Search for the cell housing the specified text and yield its (x, y) center coordinate. 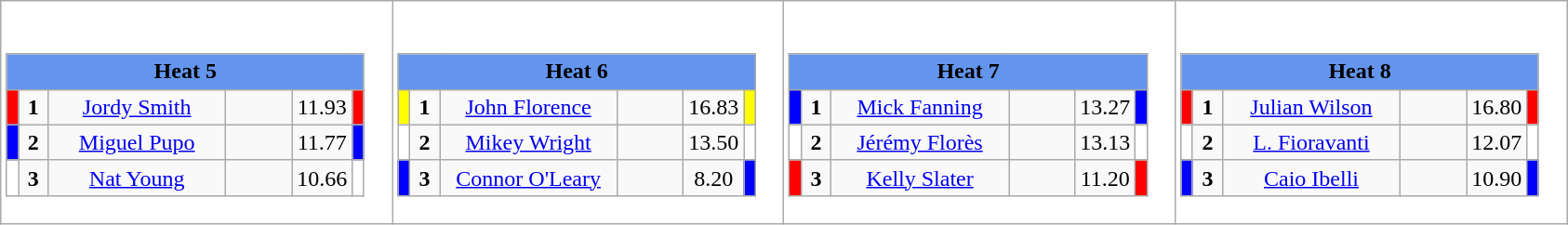
13.27 (1105, 107)
Kelly Slater (921, 178)
Connor O'Leary (528, 178)
16.83 (714, 107)
13.13 (1105, 142)
Mick Fanning (921, 107)
Mikey Wright (528, 142)
10.66 (322, 178)
Heat 7 1 Mick Fanning 13.27 2 Jérémy Florès 13.13 3 Kelly Slater 11.20 (980, 112)
Heat 5 (185, 72)
Heat 6 1 John Florence 16.83 2 Mikey Wright 13.50 3 Connor O'Leary 8.20 (588, 112)
Julian Wilson (1311, 107)
L. Fioravanti (1311, 142)
11.20 (1105, 178)
8.20 (714, 178)
Nat Young (138, 178)
Heat 7 (968, 72)
Caio Ibelli (1311, 178)
Miguel Pupo (138, 142)
11.93 (322, 107)
Heat 6 (577, 72)
16.80 (1497, 107)
13.50 (714, 142)
12.07 (1497, 142)
Heat 8 1 Julian Wilson 16.80 2 L. Fioravanti 12.07 3 Caio Ibelli 10.90 (1371, 112)
Heat 8 (1360, 72)
Heat 5 1 Jordy Smith 11.93 2 Miguel Pupo 11.77 3 Nat Young 10.66 (197, 112)
John Florence (528, 107)
Jordy Smith (138, 107)
10.90 (1497, 178)
11.77 (322, 142)
Jérémy Florès (921, 142)
